Find where the given text appears and provide that cell's center as [x, y] coordinate. 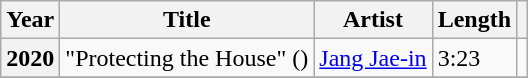
2020 [30, 58]
"Protecting the House" () [187, 58]
Year [30, 20]
Artist [373, 20]
Title [187, 20]
Jang Jae-in [373, 58]
Length [474, 20]
3:23 [474, 58]
